Provide the [X, Y] coordinate of the cell's center where the given text is located.  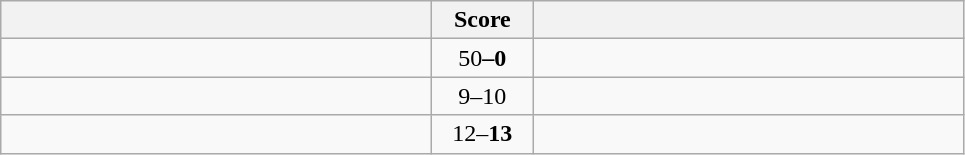
9–10 [482, 96]
12–13 [482, 134]
Score [482, 20]
50–0 [482, 58]
